Identify which cell holds the provided text, then report its [x, y] central coordinate. 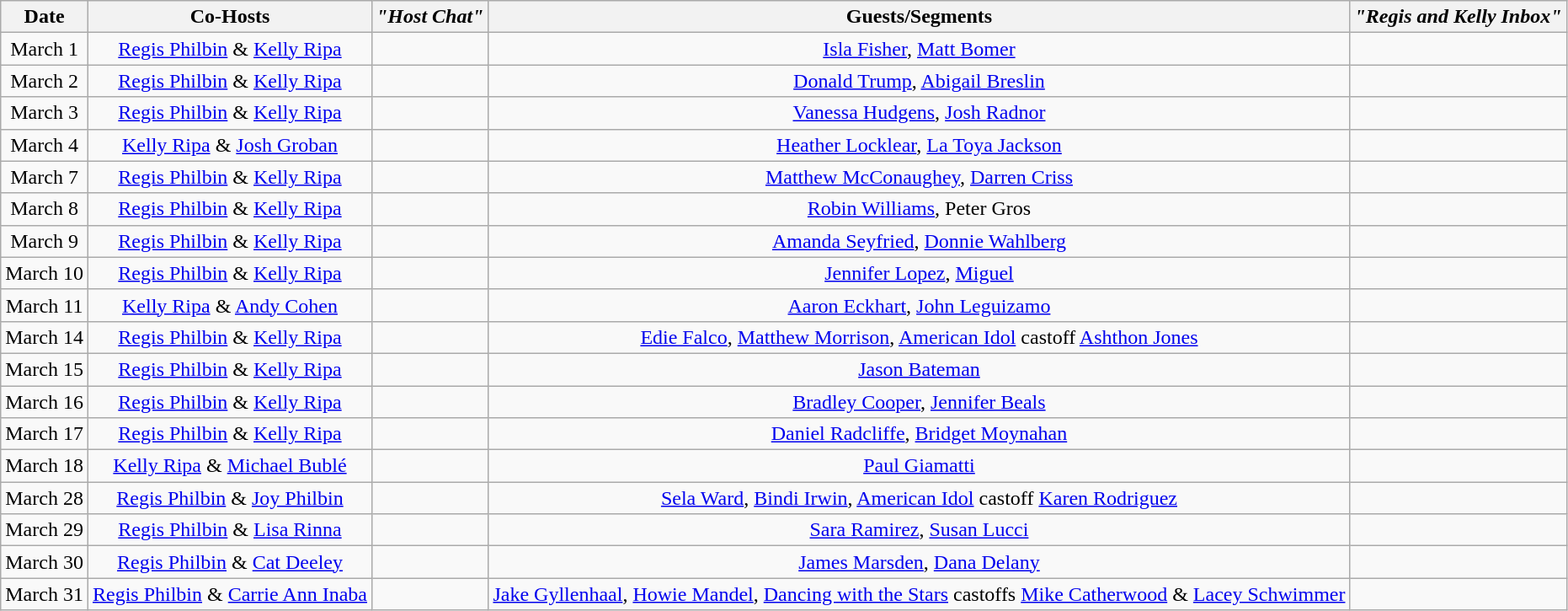
March 1 [45, 49]
Heather Locklear, La Toya Jackson [920, 145]
Matthew McConaughey, Darren Criss [920, 177]
Daniel Radcliffe, Bridget Moynahan [920, 434]
Vanessa Hudgens, Josh Radnor [920, 113]
Edie Falco, Matthew Morrison, American Idol castoff Ashthon Jones [920, 337]
March 31 [45, 594]
March 14 [45, 337]
Amanda Seyfried, Donnie Wahlberg [920, 241]
March 28 [45, 498]
March 7 [45, 177]
March 17 [45, 434]
March 2 [45, 81]
"Host Chat" [430, 17]
March 11 [45, 305]
Jason Bateman [920, 369]
Aaron Eckhart, John Leguizamo [920, 305]
Robin Williams, Peter Gros [920, 209]
Donald Trump, Abigail Breslin [920, 81]
March 9 [45, 241]
Regis Philbin & Lisa Rinna [229, 530]
Bradley Cooper, Jennifer Beals [920, 402]
Kelly Ripa & Andy Cohen [229, 305]
James Marsden, Dana Delany [920, 562]
March 30 [45, 562]
"Regis and Kelly Inbox" [1459, 17]
March 8 [45, 209]
Co-Hosts [229, 17]
March 16 [45, 402]
Jake Gyllenhaal, Howie Mandel, Dancing with the Stars castoffs Mike Catherwood & Lacey Schwimmer [920, 594]
Date [45, 17]
Jennifer Lopez, Miguel [920, 273]
Kelly Ripa & Josh Groban [229, 145]
Isla Fisher, Matt Bomer [920, 49]
Sara Ramirez, Susan Lucci [920, 530]
March 29 [45, 530]
Paul Giamatti [920, 466]
March 3 [45, 113]
March 18 [45, 466]
Regis Philbin & Joy Philbin [229, 498]
Kelly Ripa & Michael Bublé [229, 466]
March 4 [45, 145]
March 10 [45, 273]
Sela Ward, Bindi Irwin, American Idol castoff Karen Rodriguez [920, 498]
Regis Philbin & Carrie Ann Inaba [229, 594]
Guests/Segments [920, 17]
Regis Philbin & Cat Deeley [229, 562]
March 15 [45, 369]
